From the cell containing the given text, extract its center point as [x, y] coordinate. 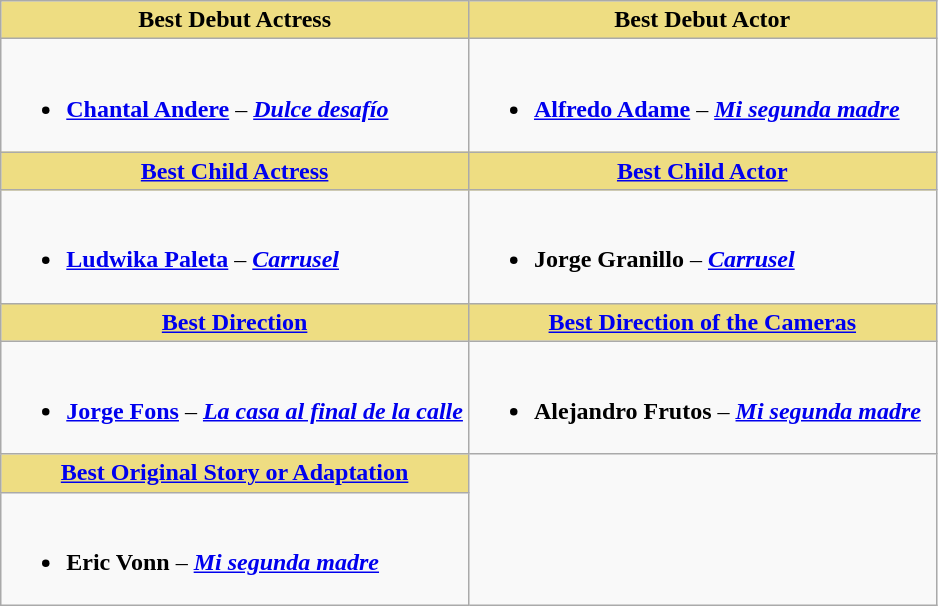
Best Direction of the Cameras [702, 322]
Jorge Granillo – Carrusel [702, 246]
Best Debut Actress [235, 20]
Jorge Fons – La casa al final de la calle [235, 398]
Best Child Actress [235, 171]
Chantal Andere – Dulce desafío [235, 96]
Best Debut Actor [702, 20]
Best Child Actor [702, 171]
Alfredo Adame – Mi segunda madre [702, 96]
Eric Vonn – Mi segunda madre [235, 548]
Best Direction [235, 322]
Best Original Story or Adaptation [235, 473]
Alejandro Frutos – Mi segunda madre [702, 398]
Ludwika Paleta – Carrusel [235, 246]
